Return the (x, y) coordinate for the center point of the cell that contains the specified text.  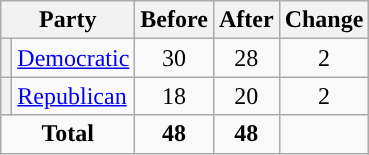
28 (246, 58)
Total (68, 134)
20 (246, 96)
After (246, 20)
Republican (74, 96)
Democratic (74, 58)
30 (174, 58)
Change (324, 20)
Party (68, 20)
18 (174, 96)
Before (174, 20)
